Extract the (x, y) coordinate from the center of the cell holding the provided text.  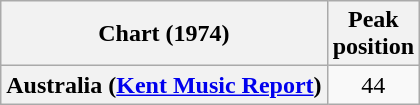
Peakposition (373, 34)
Chart (1974) (164, 34)
Australia (Kent Music Report) (164, 85)
44 (373, 85)
